Locate the cell with the specified text and output its (X, Y) center coordinate. 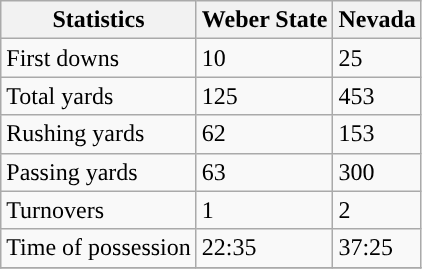
37:25 (377, 248)
63 (264, 172)
125 (264, 96)
10 (264, 58)
Statistics (99, 20)
Turnovers (99, 210)
1 (264, 210)
153 (377, 134)
Nevada (377, 20)
Weber State (264, 20)
22:35 (264, 248)
Total yards (99, 96)
300 (377, 172)
62 (264, 134)
Passing yards (99, 172)
Time of possession (99, 248)
453 (377, 96)
25 (377, 58)
2 (377, 210)
First downs (99, 58)
Rushing yards (99, 134)
